Return the [X, Y] coordinate for the center point of the cell that contains the specified text.  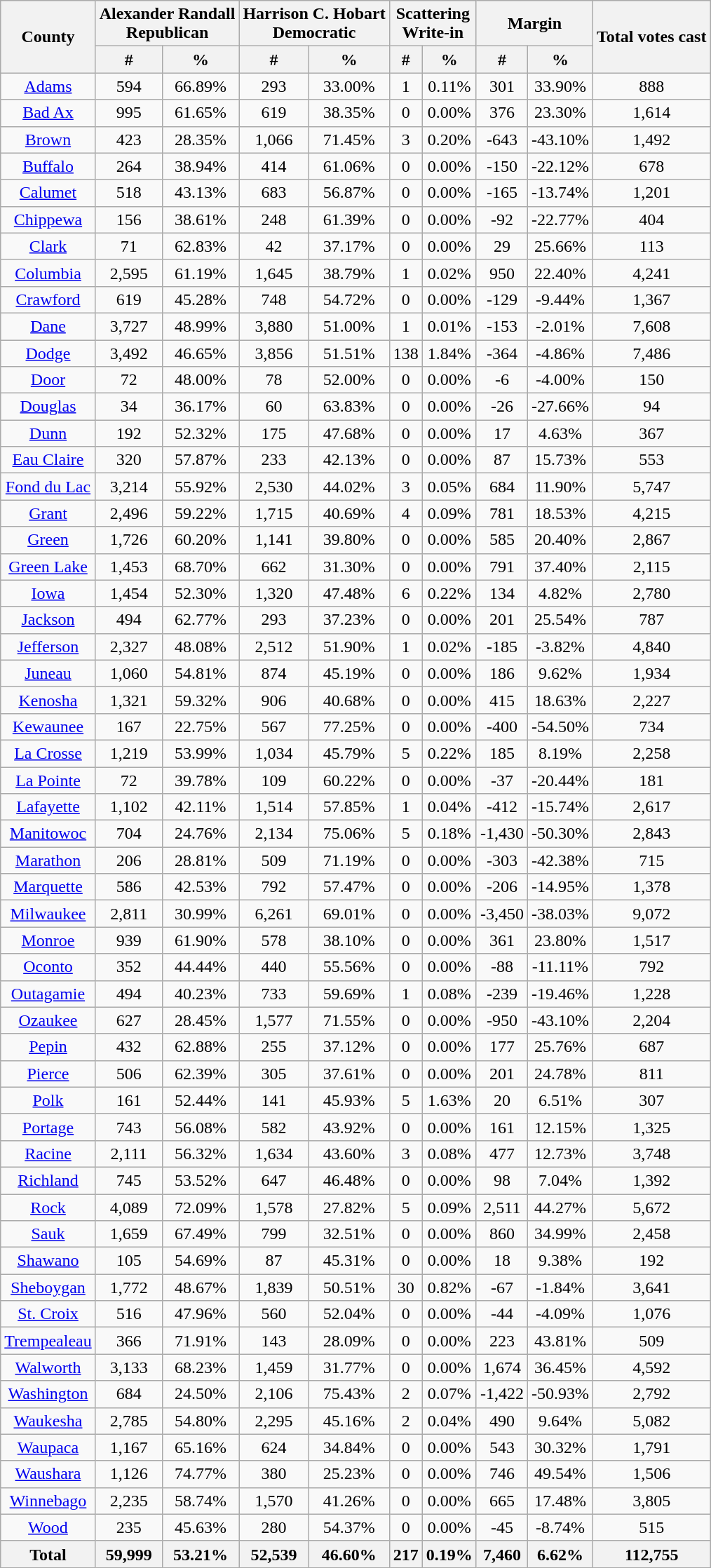
Total votes cast [651, 36]
-185 [502, 647]
62.77% [201, 620]
41.26% [349, 1501]
3,133 [129, 1367]
22.75% [201, 726]
307 [651, 1100]
1,066 [273, 140]
1.63% [449, 1100]
94 [651, 407]
59,999 [129, 1554]
352 [129, 967]
2,512 [273, 647]
543 [502, 1447]
-19.46% [560, 994]
61.19% [201, 273]
61.39% [349, 219]
113 [651, 246]
181 [651, 780]
78 [273, 380]
-45 [502, 1527]
47.68% [349, 433]
5,082 [651, 1421]
0.11% [449, 86]
42.53% [201, 887]
Manitowoc [48, 834]
36.45% [560, 1367]
46.60% [349, 1554]
647 [273, 1180]
748 [273, 299]
48.08% [201, 647]
71.45% [349, 140]
1,060 [129, 673]
30.32% [560, 1447]
3,214 [129, 487]
-3.82% [560, 647]
105 [129, 1261]
53.52% [201, 1180]
-14.95% [560, 887]
995 [129, 113]
59.22% [201, 513]
57.87% [201, 460]
-412 [502, 807]
33.90% [560, 86]
Washington [48, 1394]
Harrison C. HobartDemocratic [314, 24]
2,780 [651, 593]
1,934 [651, 673]
1,570 [273, 1501]
Winnebago [48, 1501]
Portage [48, 1127]
-44 [502, 1314]
62.39% [201, 1074]
Dunn [48, 433]
48.00% [201, 380]
1,514 [273, 807]
1,320 [273, 593]
Marquette [48, 887]
45.63% [201, 1527]
2,111 [129, 1154]
4,592 [651, 1367]
-400 [502, 726]
Outagamie [48, 994]
264 [129, 166]
47.96% [201, 1314]
25.23% [349, 1474]
46.48% [349, 1180]
-54.50% [560, 726]
1,321 [129, 700]
734 [651, 726]
77.25% [349, 726]
-165 [502, 193]
28.81% [201, 860]
3,748 [651, 1154]
20 [502, 1100]
185 [502, 753]
55.92% [201, 487]
34.99% [560, 1234]
34.84% [349, 1447]
Kenosha [48, 700]
67.49% [201, 1234]
28.35% [201, 140]
3,727 [129, 326]
Rock [48, 1207]
860 [502, 1234]
62.88% [201, 1047]
1,102 [129, 807]
66.89% [201, 86]
745 [129, 1180]
63.83% [349, 407]
Polk [48, 1100]
518 [129, 193]
662 [273, 567]
30 [405, 1287]
18.63% [560, 700]
52.32% [201, 433]
Dodge [48, 353]
3,856 [273, 353]
143 [273, 1341]
59.32% [201, 700]
Pierce [48, 1074]
37.61% [349, 1074]
1,506 [651, 1474]
Walworth [48, 1367]
40.23% [201, 994]
4,215 [651, 513]
Iowa [48, 593]
301 [502, 86]
560 [273, 1314]
414 [273, 166]
1,645 [273, 273]
52.30% [201, 593]
La Pointe [48, 780]
2,134 [273, 834]
704 [129, 834]
Ozaukee [48, 1020]
Douglas [48, 407]
-26 [502, 407]
49.54% [560, 1474]
51.90% [349, 647]
2,595 [129, 273]
490 [502, 1421]
ScatteringWrite-in [433, 24]
25.54% [560, 620]
1,228 [651, 994]
376 [502, 113]
4,840 [651, 647]
567 [273, 726]
-1.84% [560, 1287]
906 [273, 700]
-4.00% [560, 380]
-239 [502, 994]
2,511 [502, 1207]
1,674 [502, 1367]
37.40% [560, 567]
1,634 [273, 1154]
42.11% [201, 807]
37.17% [349, 246]
7,486 [651, 353]
33.00% [349, 86]
Milwaukee [48, 914]
48.99% [201, 326]
432 [129, 1047]
516 [129, 1314]
98 [502, 1180]
Crawford [48, 299]
40.68% [349, 700]
Green Lake [48, 567]
-92 [502, 219]
7,460 [502, 1554]
1,459 [273, 1367]
156 [129, 219]
-4.86% [560, 353]
Richland [48, 1180]
Clark [48, 246]
18 [502, 1261]
939 [129, 940]
1,492 [651, 140]
Waupaca [48, 1447]
39.78% [201, 780]
43.13% [201, 193]
18.53% [560, 513]
-50.93% [560, 1394]
4.82% [560, 593]
75.43% [349, 1394]
44.02% [349, 487]
0.18% [449, 834]
4,241 [651, 273]
Grant [48, 513]
Waushara [48, 1474]
0.20% [449, 140]
50.51% [349, 1287]
County [48, 36]
43.81% [560, 1341]
Fond du Lac [48, 487]
31.77% [349, 1367]
1,659 [129, 1234]
45.16% [349, 1421]
75.06% [349, 834]
62.83% [201, 246]
2,235 [129, 1501]
235 [129, 1527]
34 [129, 407]
1,578 [273, 1207]
61.65% [201, 113]
46.65% [201, 353]
1,517 [651, 940]
8.19% [560, 753]
-1,422 [502, 1394]
38.79% [349, 273]
Shawano [48, 1261]
44.27% [560, 1207]
45.19% [349, 673]
Kewaunee [48, 726]
1,791 [651, 1447]
1,392 [651, 1180]
11.90% [560, 487]
248 [273, 219]
29 [502, 246]
56.32% [201, 1154]
-303 [502, 860]
715 [651, 860]
61.90% [201, 940]
506 [129, 1074]
1,839 [273, 1287]
-37 [502, 780]
Calumet [48, 193]
1.84% [449, 353]
1,034 [273, 753]
61.06% [349, 166]
Total [48, 1554]
23.30% [560, 113]
-20.44% [560, 780]
423 [129, 140]
-643 [502, 140]
3,641 [651, 1287]
54.80% [201, 1421]
54.72% [349, 299]
60.20% [201, 540]
7.04% [560, 1180]
5,747 [651, 487]
47.48% [349, 593]
71.91% [201, 1341]
45.28% [201, 299]
2,204 [651, 1020]
2,530 [273, 487]
138 [405, 353]
52,539 [273, 1554]
1,201 [651, 193]
9.62% [560, 673]
53.99% [201, 753]
Waukesha [48, 1421]
Pepin [48, 1047]
1,726 [129, 540]
Racine [48, 1154]
1,141 [273, 540]
Wood [48, 1527]
0.01% [449, 326]
Oconto [48, 967]
-13.74% [560, 193]
733 [273, 994]
177 [502, 1047]
La Crosse [48, 753]
787 [651, 620]
-22.77% [560, 219]
746 [502, 1474]
582 [273, 1127]
-2.01% [560, 326]
683 [273, 193]
20.40% [560, 540]
874 [273, 673]
1,367 [651, 299]
1,219 [129, 753]
515 [651, 1527]
1,167 [129, 1447]
175 [273, 433]
781 [502, 513]
Sauk [48, 1234]
791 [502, 567]
361 [502, 940]
2,458 [651, 1234]
37.23% [349, 620]
53.21% [201, 1554]
22.40% [560, 273]
440 [273, 967]
2,227 [651, 700]
-950 [502, 1020]
40.69% [349, 513]
39.80% [349, 540]
2,811 [129, 914]
51.00% [349, 326]
55.56% [349, 967]
51.51% [349, 353]
2,792 [651, 1394]
68.70% [201, 567]
415 [502, 700]
Eau Claire [48, 460]
665 [502, 1501]
17 [502, 433]
57.47% [349, 887]
-88 [502, 967]
60 [273, 407]
7,608 [651, 326]
4,089 [129, 1207]
1,577 [273, 1020]
1,076 [651, 1314]
585 [502, 540]
6.62% [560, 1554]
477 [502, 1154]
St. Croix [48, 1314]
255 [273, 1047]
54.37% [349, 1527]
553 [651, 460]
43.92% [349, 1127]
367 [651, 433]
320 [129, 460]
68.23% [201, 1367]
109 [273, 780]
Door [48, 380]
25.66% [560, 246]
Brown [48, 140]
65.16% [201, 1447]
2,785 [129, 1421]
23.80% [560, 940]
2,115 [651, 567]
186 [502, 673]
1,453 [129, 567]
-67 [502, 1287]
1,325 [651, 1127]
-42.38% [560, 860]
Monroe [48, 940]
12.15% [560, 1127]
12.73% [560, 1154]
72.09% [201, 1207]
2,295 [273, 1421]
Jefferson [48, 647]
280 [273, 1527]
24.78% [560, 1074]
37.12% [349, 1047]
Bad Ax [48, 113]
32.51% [349, 1234]
-8.74% [560, 1527]
3,880 [273, 326]
-129 [502, 299]
687 [651, 1047]
9.38% [560, 1261]
233 [273, 460]
-27.66% [560, 407]
0.07% [449, 1394]
42.13% [349, 460]
28.09% [349, 1341]
-11.11% [560, 967]
150 [651, 380]
Adams [48, 86]
112,755 [651, 1554]
-15.74% [560, 807]
624 [273, 1447]
-206 [502, 887]
-150 [502, 166]
9.64% [560, 1421]
15.73% [560, 460]
3,492 [129, 353]
Trempealeau [48, 1341]
743 [129, 1127]
-1,430 [502, 834]
6.51% [560, 1100]
36.17% [201, 407]
2,327 [129, 647]
45.31% [349, 1261]
Marathon [48, 860]
Buffalo [48, 166]
Juneau [48, 673]
-3,450 [502, 914]
888 [651, 86]
48.67% [201, 1287]
3,805 [651, 1501]
811 [651, 1074]
678 [651, 166]
2,496 [129, 513]
223 [502, 1341]
627 [129, 1020]
Sheboygan [48, 1287]
38.35% [349, 113]
56.87% [349, 193]
57.85% [349, 807]
31.30% [349, 567]
Lafayette [48, 807]
0.82% [449, 1287]
-22.12% [560, 166]
-50.30% [560, 834]
1,614 [651, 113]
27.82% [349, 1207]
-4.09% [560, 1314]
1,126 [129, 1474]
380 [273, 1474]
206 [129, 860]
-153 [502, 326]
134 [502, 593]
56.08% [201, 1127]
1,454 [129, 593]
38.94% [201, 166]
1,715 [273, 513]
799 [273, 1234]
217 [405, 1554]
Chippewa [48, 219]
1,772 [129, 1287]
69.01% [349, 914]
17.48% [560, 1501]
594 [129, 86]
24.50% [201, 1394]
74.77% [201, 1474]
0.19% [449, 1554]
2,258 [651, 753]
4 [405, 513]
586 [129, 887]
578 [273, 940]
2,843 [651, 834]
Columbia [48, 273]
52.04% [349, 1314]
0.05% [449, 487]
305 [273, 1074]
54.81% [201, 673]
60.22% [349, 780]
6 [405, 593]
4.63% [560, 433]
2,867 [651, 540]
71 [129, 246]
Dane [48, 326]
-6 [502, 380]
2,617 [651, 807]
44.44% [201, 967]
24.76% [201, 834]
141 [273, 1100]
58.74% [201, 1501]
71.19% [349, 860]
42 [273, 246]
Jackson [48, 620]
Alexander RandallRepublican [167, 24]
167 [129, 726]
-9.44% [560, 299]
9,072 [651, 914]
Margin [534, 24]
28.45% [201, 1020]
54.69% [201, 1261]
6,261 [273, 914]
71.55% [349, 1020]
59.69% [349, 994]
38.61% [201, 219]
5,672 [651, 1207]
25.76% [560, 1047]
366 [129, 1341]
45.79% [349, 753]
-364 [502, 353]
Green [48, 540]
950 [502, 273]
30.99% [201, 914]
-38.03% [560, 914]
1,378 [651, 887]
45.93% [349, 1100]
2,106 [273, 1394]
52.00% [349, 380]
404 [651, 219]
52.44% [201, 1100]
38.10% [349, 940]
43.60% [349, 1154]
